Detect which cell encompasses the target text, then output its [X, Y] center coordinate. 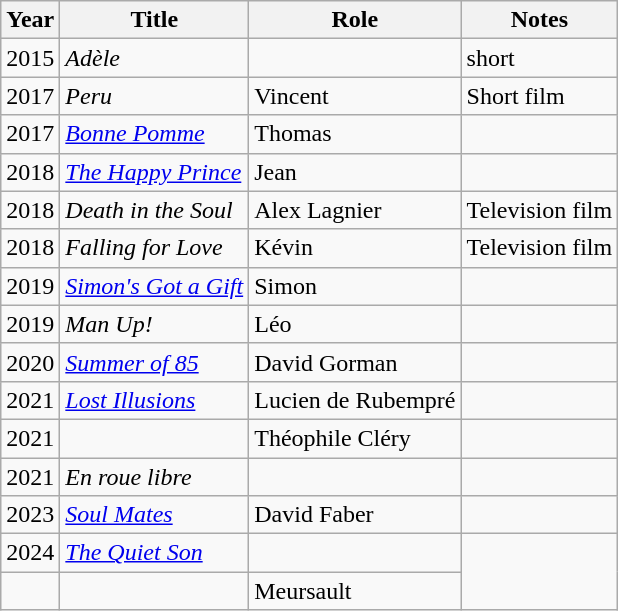
2024 [30, 553]
Théophile Cléry [355, 438]
Vincent [355, 96]
Simon's Got a Gift [154, 286]
Man Up! [154, 324]
Death in the Soul [154, 210]
The Quiet Son [154, 553]
Léo [355, 324]
Thomas [355, 134]
2020 [30, 362]
short [540, 58]
Meursault [355, 591]
David Faber [355, 515]
Jean [355, 172]
The Happy Prince [154, 172]
Bonne Pomme [154, 134]
Lucien de Rubempré [355, 400]
Summer of 85 [154, 362]
2015 [30, 58]
Alex Lagnier [355, 210]
Soul Mates [154, 515]
Title [154, 20]
Simon [355, 286]
Role [355, 20]
Notes [540, 20]
Year [30, 20]
Kévin [355, 248]
Adèle [154, 58]
David Gorman [355, 362]
2023 [30, 515]
Falling for Love [154, 248]
Lost Illusions [154, 400]
Short film [540, 96]
Peru [154, 96]
En roue libre [154, 477]
